Return (X, Y) of the center of cell containing provided text 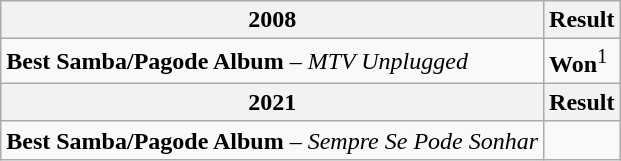
Best Samba/Pagode Album – MTV Unplugged (272, 62)
Best Samba/Pagode Album – Sempre Se Pode Sonhar (272, 140)
2008 (272, 20)
2021 (272, 102)
Won1 (582, 62)
